Identify which cell holds the provided text, then report its (x, y) central coordinate. 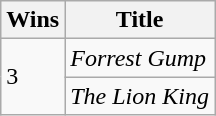
Wins (33, 20)
Forrest Gump (140, 58)
The Lion King (140, 96)
Title (140, 20)
3 (33, 77)
